From the cell containing the given text, extract its center point as [X, Y] coordinate. 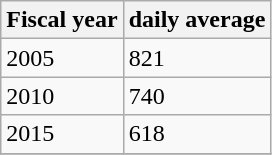
2015 [62, 134]
2010 [62, 96]
740 [197, 96]
2005 [62, 58]
821 [197, 58]
daily average [197, 20]
Fiscal year [62, 20]
618 [197, 134]
